Locate the cell with the specified text and output its (x, y) center coordinate. 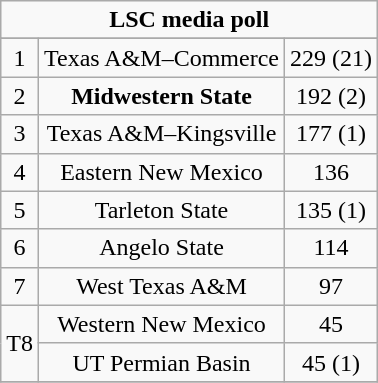
Western New Mexico (161, 324)
192 (2) (330, 96)
LSC media poll (190, 20)
5 (20, 210)
Tarleton State (161, 210)
177 (1) (330, 134)
Midwestern State (161, 96)
UT Permian Basin (161, 362)
6 (20, 248)
45 (330, 324)
Texas A&M–Commerce (161, 58)
3 (20, 134)
1 (20, 58)
229 (21) (330, 58)
45 (1) (330, 362)
136 (330, 172)
West Texas A&M (161, 286)
Eastern New Mexico (161, 172)
T8 (20, 343)
135 (1) (330, 210)
2 (20, 96)
Texas A&M–Kingsville (161, 134)
114 (330, 248)
4 (20, 172)
7 (20, 286)
Angelo State (161, 248)
97 (330, 286)
